Scan for the cell matching the given text and deliver its [X, Y] coordinate at center. 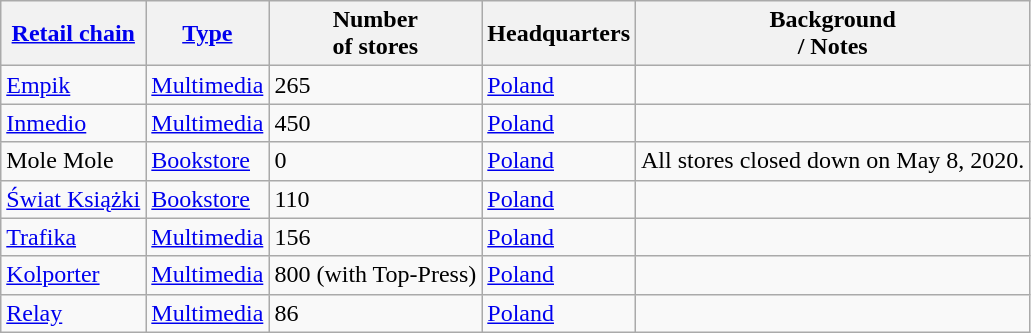
450 [376, 123]
265 [376, 85]
110 [376, 199]
Headquarters [559, 34]
156 [376, 237]
Relay [74, 313]
Retail chain [74, 34]
Świat Książki [74, 199]
Kolporter [74, 275]
0 [376, 161]
Numberof stores [376, 34]
Background/ Notes [833, 34]
Inmedio [74, 123]
All stores closed down on May 8, 2020. [833, 161]
800 (with Top-Press) [376, 275]
86 [376, 313]
Mole Mole [74, 161]
Empik [74, 85]
Type [208, 34]
Trafika [74, 237]
